Determine the (X, Y) coordinate at the center of the cell enclosing the given text.  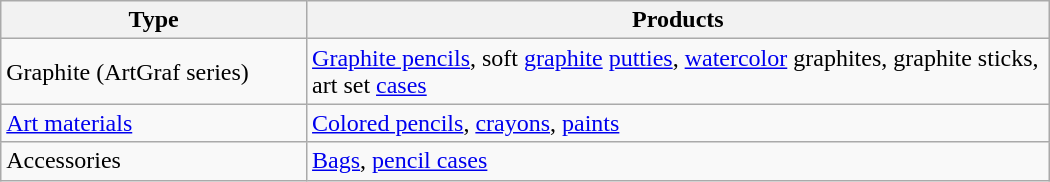
Type (154, 20)
Bags, pencil cases (678, 161)
Accessories (154, 161)
Graphite pencils, soft graphite putties, watercolor graphites, graphite sticks, art set cases (678, 72)
Products (678, 20)
Art materials (154, 123)
Graphite (ArtGraf series) (154, 72)
Colored pencils, crayons, paints (678, 123)
